Find where the given text appears and provide that cell's center as [x, y] coordinate. 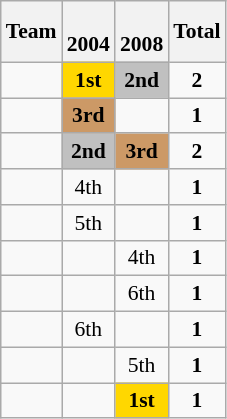
2008 [142, 32]
2004 [88, 32]
Total [196, 32]
Team [32, 32]
